Scan for the cell matching the given text and deliver its (x, y) coordinate at center. 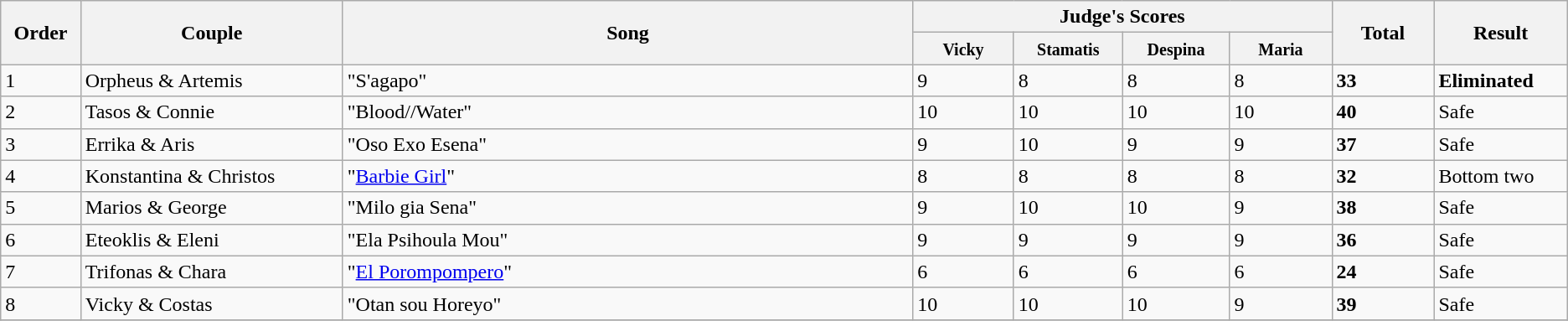
7 (40, 272)
1 (40, 80)
Marios & George (211, 208)
5 (40, 208)
Order (40, 33)
38 (1383, 208)
"Ela Psihoula Mou" (627, 240)
24 (1383, 272)
"Blood//Water" (627, 112)
Errika & Aris (211, 144)
39 (1383, 303)
"Oso Exo Esena" (627, 144)
Tasos & Connie (211, 112)
4 (40, 176)
Eteoklis & Eleni (211, 240)
Orpheus & Artemis (211, 80)
"S'agapo" (627, 80)
40 (1383, 112)
"Barbie Girl" (627, 176)
"El Porompompero" (627, 272)
Konstantina & Christos (211, 176)
Total (1383, 33)
Bottom two (1501, 176)
Stamatis (1068, 49)
Result (1501, 33)
Judge's Scores (1122, 17)
37 (1383, 144)
2 (40, 112)
36 (1383, 240)
Vicky (963, 49)
Despina (1176, 49)
3 (40, 144)
"Otan sou Horeyo" (627, 303)
Trifonas & Chara (211, 272)
Couple (211, 33)
32 (1383, 176)
Song (627, 33)
Maria (1281, 49)
33 (1383, 80)
"Milo gia Sena" (627, 208)
Eliminated (1501, 80)
Vicky & Costas (211, 303)
